Scan for the cell matching the given text and deliver its (x, y) coordinate at center. 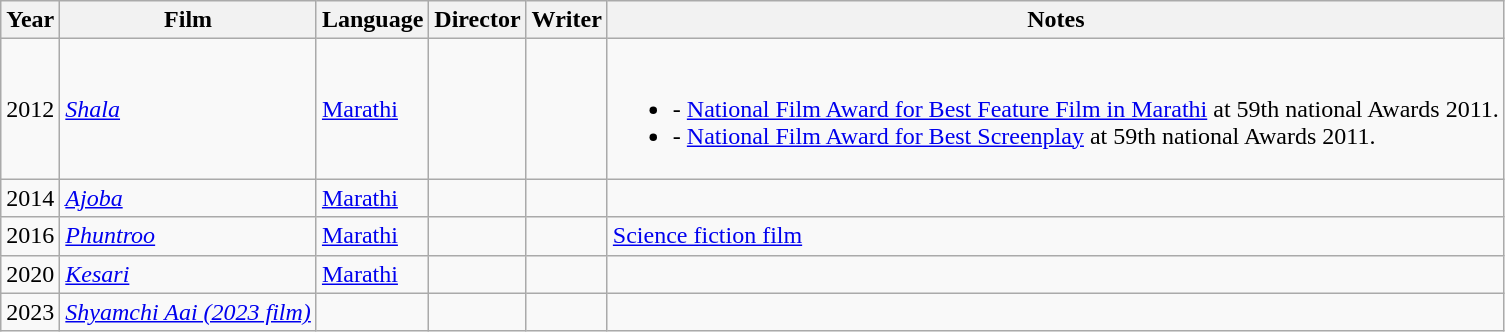
Ajoba (188, 198)
Shyamchi Aai (2023 film) (188, 312)
Shala (188, 109)
2023 (30, 312)
Language (372, 20)
Kesari (188, 274)
Science fiction film (1056, 236)
2020 (30, 274)
2012 (30, 109)
Phuntroo (188, 236)
2016 (30, 236)
Director (478, 20)
Notes (1056, 20)
Film (188, 20)
Year (30, 20)
2014 (30, 198)
Writer (566, 20)
